From the cell containing the given text, extract its center point as [x, y] coordinate. 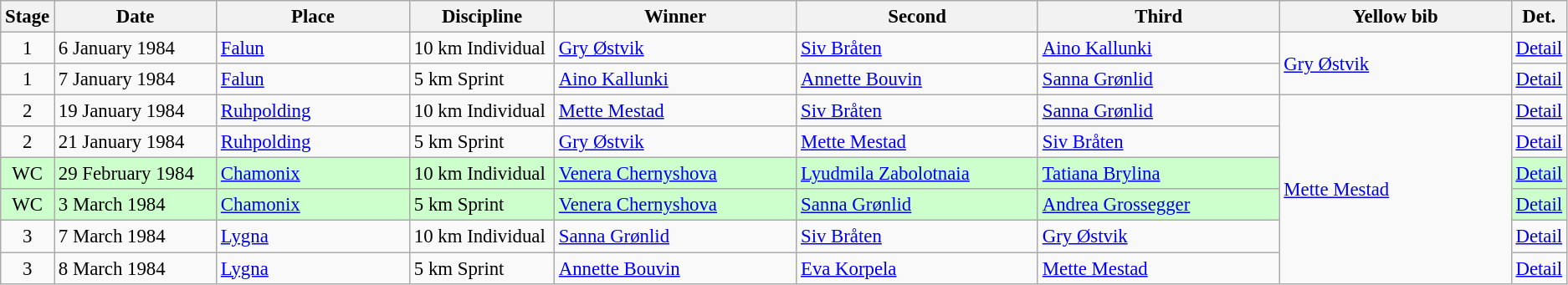
7 January 1984 [135, 79]
Lyudmila Zabolotnaia [917, 174]
Andrea Grossegger [1158, 205]
Stage [28, 17]
3 March 1984 [135, 205]
Yellow bib [1396, 17]
Winner [674, 17]
8 March 1984 [135, 268]
Second [917, 17]
Discipline [482, 17]
Place [313, 17]
19 January 1984 [135, 111]
Tatiana Brylina [1158, 174]
7 March 1984 [135, 237]
Eva Korpela [917, 268]
21 January 1984 [135, 142]
29 February 1984 [135, 174]
Third [1158, 17]
6 January 1984 [135, 48]
Det. [1539, 17]
Date [135, 17]
